Capture the cell that displays the provided text and extract its (X, Y) central coordinate. 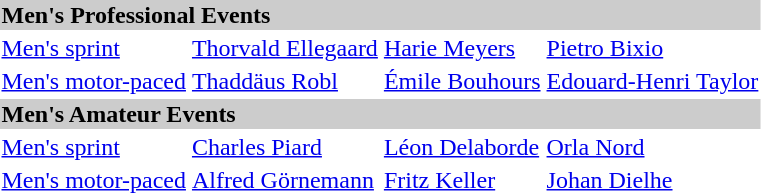
Harie Meyers (462, 48)
Émile Bouhours (462, 81)
Léon Delaborde (462, 147)
Thaddäus Robl (284, 81)
Men's motor-paced (94, 81)
Pietro Bixio (652, 48)
Men's Professional Events (380, 15)
Charles Piard (284, 147)
Edouard-Henri Taylor (652, 81)
Orla Nord (652, 147)
Men's Amateur Events (380, 114)
Thorvald Ellegaard (284, 48)
